Pinpoint the cell where the given text exists, returning its (x, y) midpoint coordinate. 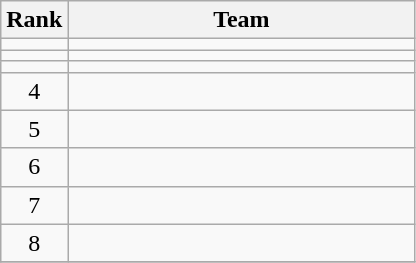
Team (242, 20)
7 (34, 205)
6 (34, 167)
5 (34, 129)
8 (34, 243)
4 (34, 91)
Rank (34, 20)
